Scan for the cell matching the given text and deliver its (x, y) coordinate at center. 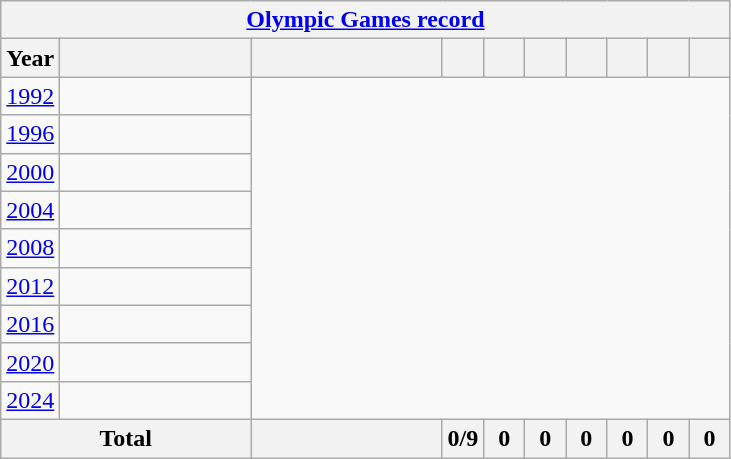
2000 (30, 172)
2016 (30, 324)
Year (30, 58)
Total (126, 438)
2024 (30, 400)
1996 (30, 134)
0/9 (463, 438)
2012 (30, 286)
1992 (30, 96)
Olympic Games record (366, 20)
2004 (30, 210)
2008 (30, 248)
2020 (30, 362)
